Return [x, y] of the center of cell containing provided text 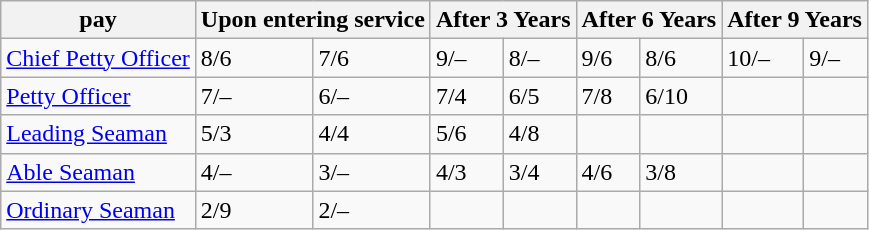
4/3 [466, 172]
After 6 Years [649, 20]
After 9 Years [795, 20]
6/– [372, 96]
5/3 [254, 134]
7/– [254, 96]
9/6 [608, 58]
6/10 [681, 96]
Able Seaman [98, 172]
10/– [763, 58]
Leading Seaman [98, 134]
5/6 [466, 134]
7/4 [466, 96]
pay [98, 20]
6/5 [540, 96]
Chief Petty Officer [98, 58]
After 3 Years [503, 20]
4/– [254, 172]
3/8 [681, 172]
3/4 [540, 172]
4/4 [372, 134]
7/8 [608, 96]
2/– [372, 210]
3/– [372, 172]
Upon entering service [312, 20]
7/6 [372, 58]
4/8 [540, 134]
Ordinary Seaman [98, 210]
4/6 [608, 172]
2/9 [254, 210]
Petty Officer [98, 96]
8/– [540, 58]
